For the text-containing cell, return its midpoint in [X, Y] coordinate format. 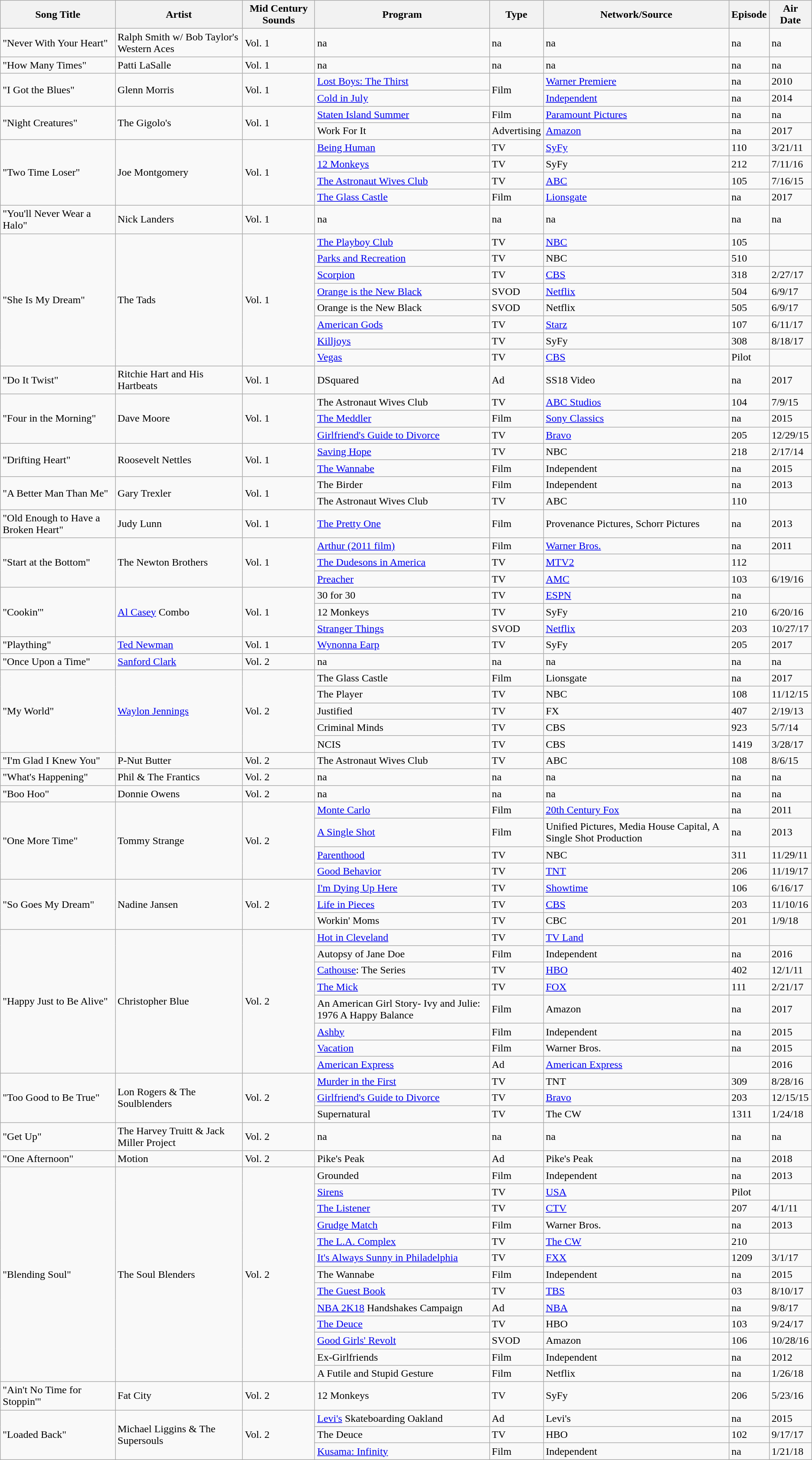
2010 [790, 82]
Glenn Morris [179, 90]
Provenance Pictures, Schorr Pictures [636, 523]
Advertising [516, 131]
923 [749, 727]
"Never With Your Heart" [58, 43]
9/8/17 [790, 1307]
Donnie Owens [179, 793]
A Single Shot [403, 833]
"Plaything" [58, 645]
Life in Pieces [403, 904]
"Two Time Loser" [58, 172]
207 [749, 1208]
6/19/16 [790, 579]
7/9/15 [790, 402]
2018 [790, 1159]
"What's Happening" [58, 777]
12/15/15 [790, 1098]
Sanford Clark [179, 661]
The Player [403, 694]
ESPN [636, 596]
"Do It Twist" [58, 380]
NCIS [403, 744]
11/29/11 [790, 855]
6/20/16 [790, 612]
Program [403, 15]
Michael Liggins & The Supersouls [179, 1435]
6/16/17 [790, 888]
Stranger Things [403, 629]
"One Afternoon" [58, 1159]
308 [749, 341]
Paramount Pictures [636, 115]
2/21/17 [790, 987]
Hot in Cleveland [403, 937]
9/24/17 [790, 1324]
"Old Enough to Have a Broken Heart" [58, 523]
7/16/15 [790, 180]
2/27/17 [790, 275]
Saving Hope [403, 452]
Unified Pictures, Media House Capital, A Single Shot Production [636, 833]
30 for 30 [403, 596]
3/21/11 [790, 147]
"Loaded Back" [58, 1435]
"I Got the Blues" [58, 90]
Ritchie Hart and His Hartbeats [179, 380]
5/23/16 [790, 1396]
318 [749, 275]
The Listener [403, 1208]
The Soul Blenders [179, 1274]
Scorpion [403, 275]
Network/Source [636, 15]
1/24/18 [790, 1114]
Joe Montgomery [179, 172]
3/28/17 [790, 744]
1209 [749, 1258]
3/1/17 [790, 1258]
6/11/17 [790, 324]
Grudge Match [403, 1225]
Episode [749, 15]
03 [749, 1291]
Ex-Girlfriends [403, 1357]
TV Land [636, 937]
505 [749, 308]
Good Behavior [403, 871]
"Drifting Heart" [58, 460]
The Birder [403, 484]
"Four in the Morning" [58, 419]
"You'll Never Wear a Halo" [58, 219]
218 [749, 452]
402 [749, 970]
The Meddler [403, 419]
The Pretty One [403, 523]
Wynonna Earp [403, 645]
"My World" [58, 711]
"How Many Times" [58, 65]
Cathouse: The Series [403, 970]
504 [749, 291]
212 [749, 164]
311 [749, 855]
11/10/16 [790, 904]
CTV [636, 1208]
"A Better Man Than Me" [58, 493]
A Futile and Stupid Gesture [403, 1374]
The Guest Book [403, 1291]
11/19/17 [790, 871]
1/26/18 [790, 1374]
"Once Upon a Time" [58, 661]
American Gods [403, 324]
FOX [636, 987]
NBA 2K18 Handshakes Campaign [403, 1307]
Mid Century Sounds [278, 15]
The L.A. Complex [403, 1241]
Showtime [636, 888]
NBA [636, 1307]
Grounded [403, 1175]
Murder in the First [403, 1081]
4/1/11 [790, 1208]
"Ain't No Time for Stoppin'" [58, 1396]
Vacation [403, 1048]
AMC [636, 579]
"Happy Just to Be Alive" [58, 1001]
The Mick [403, 987]
309 [749, 1081]
CBC [636, 921]
Al Casey Combo [179, 612]
"Get Up" [58, 1136]
Lon Rogers & The Soulblenders [179, 1098]
12/29/15 [790, 435]
20th Century Fox [636, 810]
Ralph Smith w/ Bob Taylor's Western Aces [179, 43]
Song Title [58, 15]
Gary Trexler [179, 493]
1/21/18 [790, 1451]
Lost Boys: The Thirst [403, 82]
Vegas [403, 357]
It's Always Sunny in Philadelphia [403, 1258]
Workin' Moms [403, 921]
ABC Studios [636, 402]
An American Girl Story- Ivy and Julie: 1976 A Happy Balance [403, 1009]
Artist [179, 15]
7/11/16 [790, 164]
The Newton Brothers [179, 563]
Cold in July [403, 98]
"Start at the Bottom" [58, 563]
407 [749, 711]
1419 [749, 744]
Christopher Blue [179, 1001]
Criminal Minds [403, 727]
5/7/14 [790, 727]
SS18 Video [636, 380]
MTV2 [636, 563]
Arthur (2011 film) [403, 546]
"Cookin'" [58, 612]
Phil & The Frantics [179, 777]
USA [636, 1192]
Air Date [790, 15]
Levi's [636, 1418]
111 [749, 987]
102 [749, 1435]
Nick Landers [179, 219]
8/28/16 [790, 1081]
Preacher [403, 579]
Fat City [179, 1396]
8/6/15 [790, 760]
"Boo Hoo" [58, 793]
Staten Island Summer [403, 115]
FXX [636, 1258]
Waylon Jennings [179, 711]
Supernatural [403, 1114]
Work For It [403, 131]
TBS [636, 1291]
The Dudesons in America [403, 563]
Roosevelt Nettles [179, 460]
The Harvey Truitt & Jack Miller Project [179, 1136]
Patti LaSalle [179, 65]
12/1/11 [790, 970]
P-Nut Butter [179, 760]
"So Goes My Dream" [58, 904]
510 [749, 259]
201 [749, 921]
1311 [749, 1114]
The Gigolo's [179, 123]
"She Is My Dream" [58, 299]
Kusama: Infinity [403, 1451]
Parenthood [403, 855]
8/10/17 [790, 1291]
Sirens [403, 1192]
Killjoys [403, 341]
1/9/18 [790, 921]
The Playboy Club [403, 242]
Dave Moore [179, 419]
Good Girls' Revolt [403, 1340]
11/12/15 [790, 694]
FX [636, 711]
Nadine Jansen [179, 904]
Levi's Skateboarding Oakland [403, 1418]
"Too Good to Be True" [58, 1098]
2/19/13 [790, 711]
Autopsy of Jane Doe [403, 954]
I'm Dying Up Here [403, 888]
Parks and Recreation [403, 259]
Starz [636, 324]
Tommy Strange [179, 841]
Ashby [403, 1031]
Motion [179, 1159]
Monte Carlo [403, 810]
Warner Premiere [636, 82]
10/28/16 [790, 1340]
2014 [790, 98]
10/27/17 [790, 629]
8/18/17 [790, 341]
Being Human [403, 147]
"Blending Soul" [58, 1274]
"One More Time" [58, 841]
2/17/14 [790, 452]
9/17/17 [790, 1435]
Type [516, 15]
107 [749, 324]
DSquared [403, 380]
104 [749, 402]
"I'm Glad I Knew You" [58, 760]
Justified [403, 711]
Ted Newman [179, 645]
"Night Creatures" [58, 123]
112 [749, 563]
Sony Classics [636, 419]
The Tads [179, 299]
2012 [790, 1357]
Judy Lunn [179, 523]
